From the cell containing the given text, extract its center point as [X, Y] coordinate. 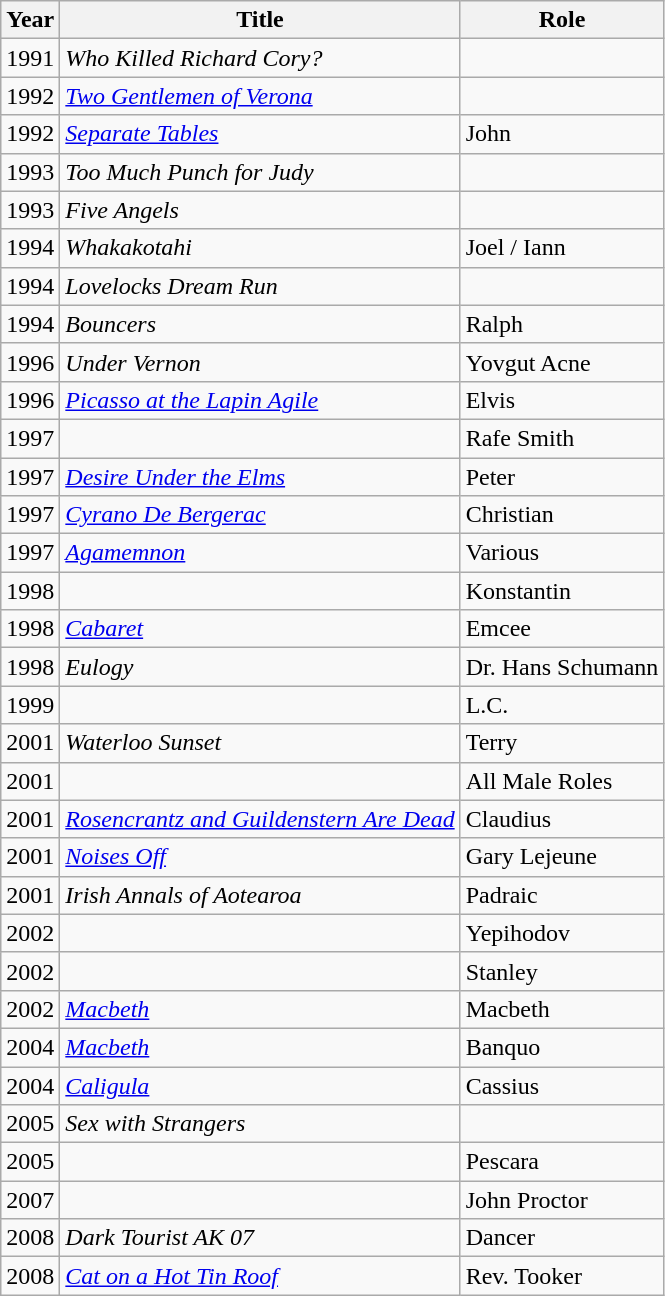
Gary Lejeune [562, 857]
Sex with Strangers [260, 1124]
Too Much Punch for Judy [260, 172]
Separate Tables [260, 134]
Ralph [562, 324]
Cabaret [260, 629]
Noises Off [260, 857]
Who Killed Richard Cory? [260, 58]
Padraic [562, 895]
Waterloo Sunset [260, 743]
L.C. [562, 705]
Christian [562, 515]
Pescara [562, 1162]
Terry [562, 743]
2007 [30, 1200]
Five Angels [260, 210]
Rev. Tooker [562, 1276]
Lovelocks Dream Run [260, 286]
Picasso at the Lapin Agile [260, 400]
Caligula [260, 1085]
Eulogy [260, 667]
John [562, 134]
Banquo [562, 1047]
Peter [562, 477]
Year [30, 20]
Stanley [562, 971]
Irish Annals of Aotearoa [260, 895]
Two Gentlemen of Verona [260, 96]
Elvis [562, 400]
Cyrano De Bergerac [260, 515]
Under Vernon [260, 362]
Rosencrantz and Guildenstern Are Dead [260, 819]
John Proctor [562, 1200]
Desire Under the Elms [260, 477]
Various [562, 553]
Dark Tourist AK 07 [260, 1238]
1991 [30, 58]
Title [260, 20]
All Male Roles [562, 781]
Joel / Iann [562, 248]
Emcee [562, 629]
Whakakotahi [260, 248]
Dr. Hans Schumann [562, 667]
Cassius [562, 1085]
1999 [30, 705]
Bouncers [260, 324]
Rafe Smith [562, 438]
Konstantin [562, 591]
Agamemnon [260, 553]
Cat on a Hot Tin Roof [260, 1276]
Claudius [562, 819]
Yepihodov [562, 933]
Yovgut Acne [562, 362]
Role [562, 20]
Dancer [562, 1238]
